Provide the [x, y] coordinate of the cell's center where the given text is located.  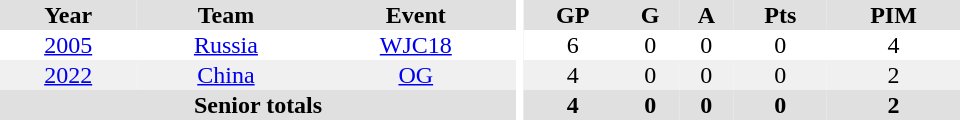
PIM [894, 15]
Russia [226, 45]
OG [416, 75]
Year [68, 15]
GP [572, 15]
G [650, 15]
A [706, 15]
Team [226, 15]
WJC18 [416, 45]
China [226, 75]
2022 [68, 75]
Pts [781, 15]
Senior totals [258, 105]
Event [416, 15]
2005 [68, 45]
6 [572, 45]
